Scan for the cell matching the given text and deliver its [X, Y] coordinate at center. 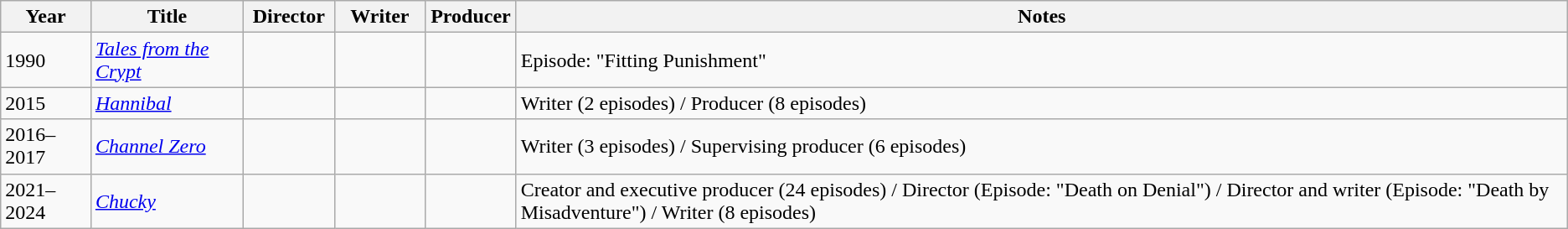
Title [167, 17]
Writer [380, 17]
Tales from the Crypt [167, 60]
2016–2017 [46, 146]
Chucky [167, 201]
2021–2024 [46, 201]
Notes [1042, 17]
Year [46, 17]
Writer (3 episodes) / Supervising producer (6 episodes) [1042, 146]
Director [290, 17]
Hannibal [167, 103]
Writer (2 episodes) / Producer (8 episodes) [1042, 103]
Channel Zero [167, 146]
1990 [46, 60]
2015 [46, 103]
Episode: "Fitting Punishment" [1042, 60]
Producer [471, 17]
